Provide the [X, Y] coordinate of the cell's center where the given text is located.  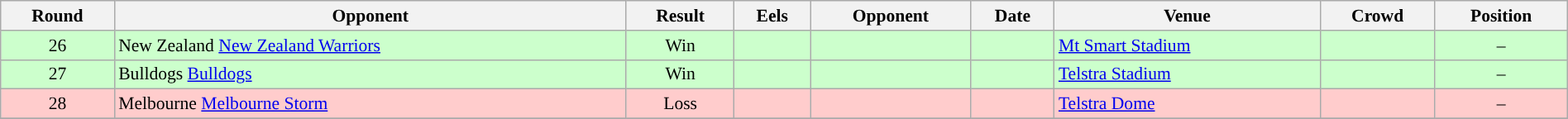
Round [58, 16]
Melbourne Melbourne Storm [370, 104]
Position [1501, 16]
Mt Smart Stadium [1188, 45]
Eels [772, 16]
26 [58, 45]
New Zealand New Zealand Warriors [370, 45]
Bulldogs Bulldogs [370, 74]
Date [1012, 16]
Telstra Stadium [1188, 74]
Venue [1188, 16]
27 [58, 74]
28 [58, 104]
Crowd [1378, 16]
Result [680, 16]
Loss [680, 104]
Telstra Dome [1188, 104]
